Identify which cell holds the provided text, then report its (x, y) central coordinate. 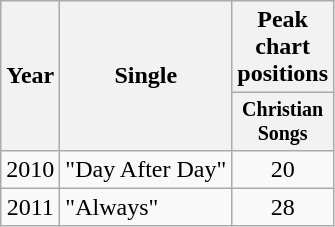
Peak chart positions (283, 47)
Single (146, 76)
"Day After Day" (146, 169)
2011 (30, 207)
28 (283, 207)
2010 (30, 169)
Year (30, 76)
"Always" (146, 207)
20 (283, 169)
Christian Songs (283, 122)
